Provide the (x, y) coordinate of the cell's center where the given text is located.  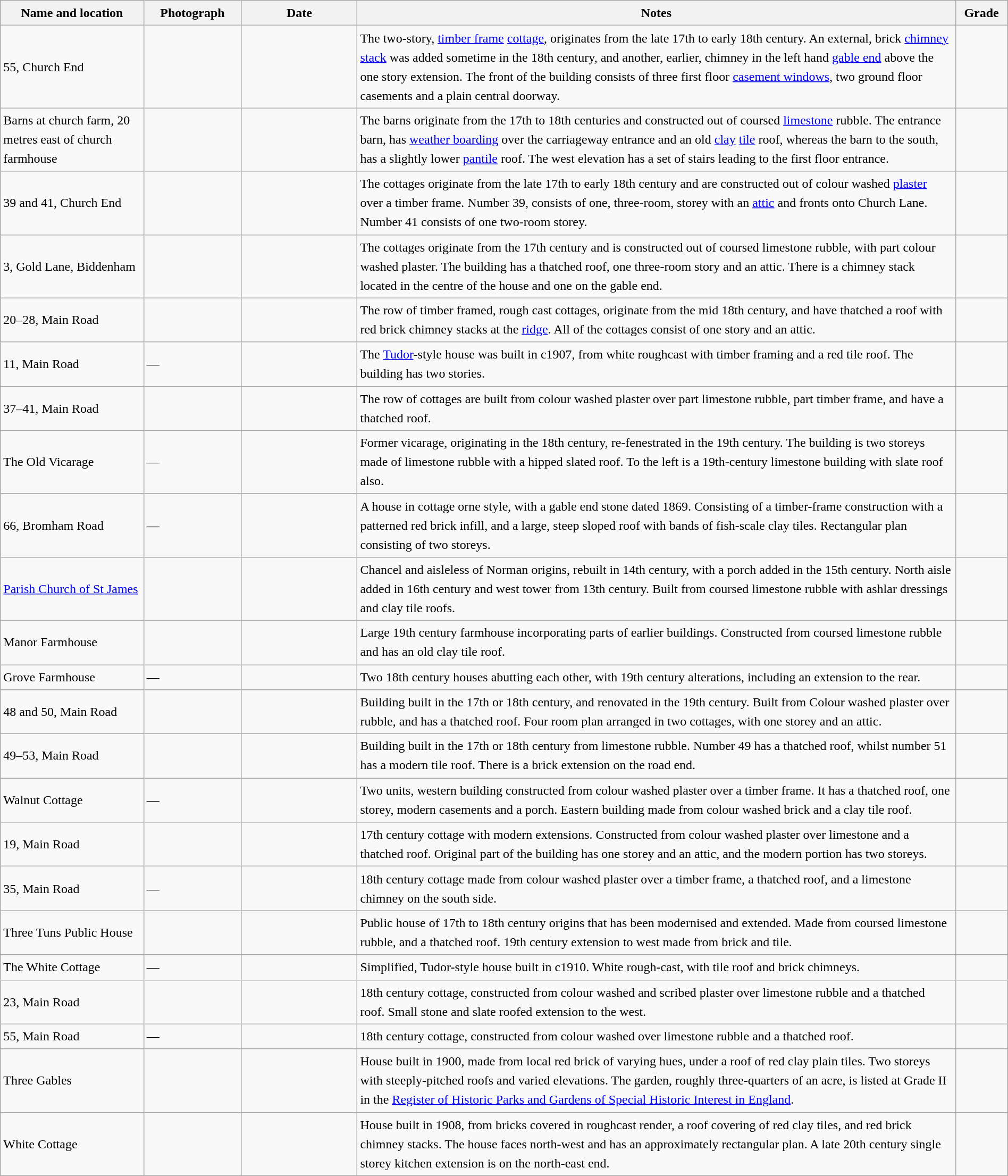
19, Main Road (72, 845)
The row of cottages are built from colour washed plaster over part limestone rubble, part timber frame, and have a thatched roof. (656, 408)
66, Bromham Road (72, 526)
Grade (981, 13)
37–41, Main Road (72, 408)
Large 19th century farmhouse incorporating parts of earlier buildings. Constructed from coursed limestone rubble and has an old clay tile roof. (656, 643)
Date (299, 13)
39 and 41, Church End (72, 203)
Three Tuns Public House (72, 933)
Simplified, Tudor-style house built in c1910. White rough-cast, with tile roof and brick chimneys. (656, 967)
Manor Farmhouse (72, 643)
Grove Farmhouse (72, 678)
48 and 50, Main Road (72, 712)
Parish Church of St James (72, 588)
The Tudor-style house was built in c1907, from white roughcast with timber framing and a red tile roof. The building has two stories. (656, 364)
The White Cottage (72, 967)
Notes (656, 13)
11, Main Road (72, 364)
18th century cottage, constructed from colour washed over limestone rubble and a thatched roof. (656, 1036)
18th century cottage made from colour washed plaster over a timber frame, a thatched roof, and a limestone chimney on the south side. (656, 888)
3, Gold Lane, Biddenham (72, 266)
Barns at church farm, 20 metres east of church farmhouse (72, 139)
White Cottage (72, 1144)
Two 18th century houses abutting each other, with 19th century alterations, including an extension to the rear. (656, 678)
The Old Vicarage (72, 462)
55, Main Road (72, 1036)
Name and location (72, 13)
Photograph (192, 13)
35, Main Road (72, 888)
23, Main Road (72, 1002)
Three Gables (72, 1081)
49–53, Main Road (72, 756)
Walnut Cottage (72, 800)
20–28, Main Road (72, 320)
55, Church End (72, 67)
